Determine the [x, y] coordinate at the center of the cell enclosing the given text.  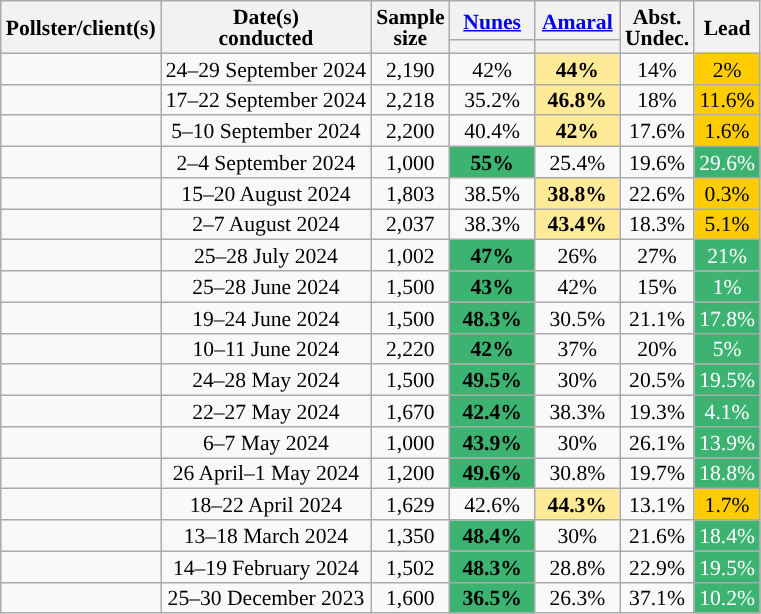
18.4% [727, 536]
44.3% [578, 504]
21.1% [657, 318]
30.8% [578, 474]
1,350 [410, 536]
1,002 [410, 256]
10–11 June 2024 [266, 348]
5% [727, 348]
14% [657, 68]
26% [578, 256]
29.6% [727, 162]
13.9% [727, 442]
1% [727, 286]
27% [657, 256]
43.4% [578, 224]
42.6% [492, 504]
21.6% [657, 536]
Lead [727, 27]
17–22 September 2024 [266, 100]
55% [492, 162]
Pollster/client(s) [81, 27]
43% [492, 286]
24–28 May 2024 [266, 380]
19.7% [657, 474]
2,220 [410, 348]
13–18 March 2024 [266, 536]
38.5% [492, 194]
22–27 May 2024 [266, 412]
42.4% [492, 412]
24–29 September 2024 [266, 68]
25–30 December 2023 [266, 598]
40.4% [492, 132]
44% [578, 68]
1,803 [410, 194]
18% [657, 100]
Samplesize [410, 27]
46.8% [578, 100]
Amaral [578, 20]
25–28 July 2024 [266, 256]
17.6% [657, 132]
36.5% [492, 598]
1.6% [727, 132]
1,670 [410, 412]
48.4% [492, 536]
18–22 April 2024 [266, 504]
2,037 [410, 224]
47% [492, 256]
2–4 September 2024 [266, 162]
2,218 [410, 100]
11.6% [727, 100]
13.1% [657, 504]
28.8% [578, 566]
4.1% [727, 412]
49.5% [492, 380]
21% [727, 256]
1,502 [410, 566]
49.6% [492, 474]
Date(s)conducted [266, 27]
15% [657, 286]
5–10 September 2024 [266, 132]
1,200 [410, 474]
1,629 [410, 504]
Nunes [492, 20]
20% [657, 348]
17.8% [727, 318]
26.1% [657, 442]
43.9% [492, 442]
2–7 August 2024 [266, 224]
0.3% [727, 194]
26.3% [578, 598]
1,600 [410, 598]
15–20 August 2024 [266, 194]
38.8% [578, 194]
5.1% [727, 224]
22.9% [657, 566]
20.5% [657, 380]
25–28 June 2024 [266, 286]
19–24 June 2024 [266, 318]
2% [727, 68]
19.6% [657, 162]
35.2% [492, 100]
37% [578, 348]
30.5% [578, 318]
26 April–1 May 2024 [266, 474]
14–19 February 2024 [266, 566]
37.1% [657, 598]
19.3% [657, 412]
Abst.Undec. [657, 27]
18.3% [657, 224]
22.6% [657, 194]
25.4% [578, 162]
1.7% [727, 504]
2,200 [410, 132]
10.2% [727, 598]
6–7 May 2024 [266, 442]
2,190 [410, 68]
18.8% [727, 474]
